Determine the [X, Y] coordinate at the center of the cell enclosing the given text.  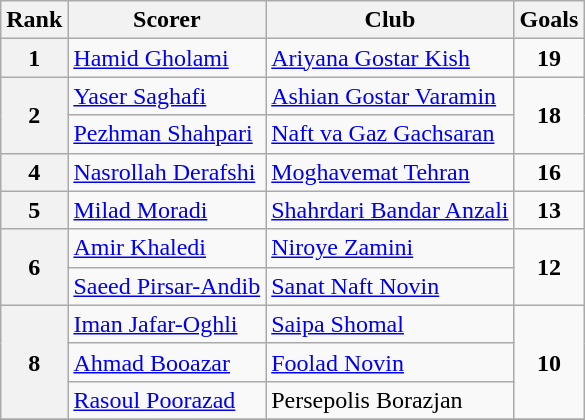
Ahmad Booazar [167, 362]
12 [549, 267]
Foolad Novin [390, 362]
Club [390, 20]
Saipa Shomal [390, 324]
18 [549, 115]
Scorer [167, 20]
Shahrdari Bandar Anzali [390, 210]
Pezhman Shahpari [167, 134]
10 [549, 362]
6 [34, 267]
Iman Jafar-Oghli [167, 324]
Rasoul Poorazad [167, 400]
5 [34, 210]
Persepolis Borazjan [390, 400]
Nasrollah Derafshi [167, 172]
Naft va Gaz Gachsaran [390, 134]
Milad Moradi [167, 210]
Ariyana Gostar Kish [390, 58]
Yaser Saghafi [167, 96]
Amir Khaledi [167, 248]
Moghavemat Tehran [390, 172]
Sanat Naft Novin [390, 286]
1 [34, 58]
Hamid Gholami [167, 58]
19 [549, 58]
Rank [34, 20]
16 [549, 172]
Saeed Pirsar-Andib [167, 286]
13 [549, 210]
Goals [549, 20]
4 [34, 172]
Niroye Zamini [390, 248]
Ashian Gostar Varamin [390, 96]
2 [34, 115]
8 [34, 362]
